Capture the cell that displays the provided text and extract its [x, y] central coordinate. 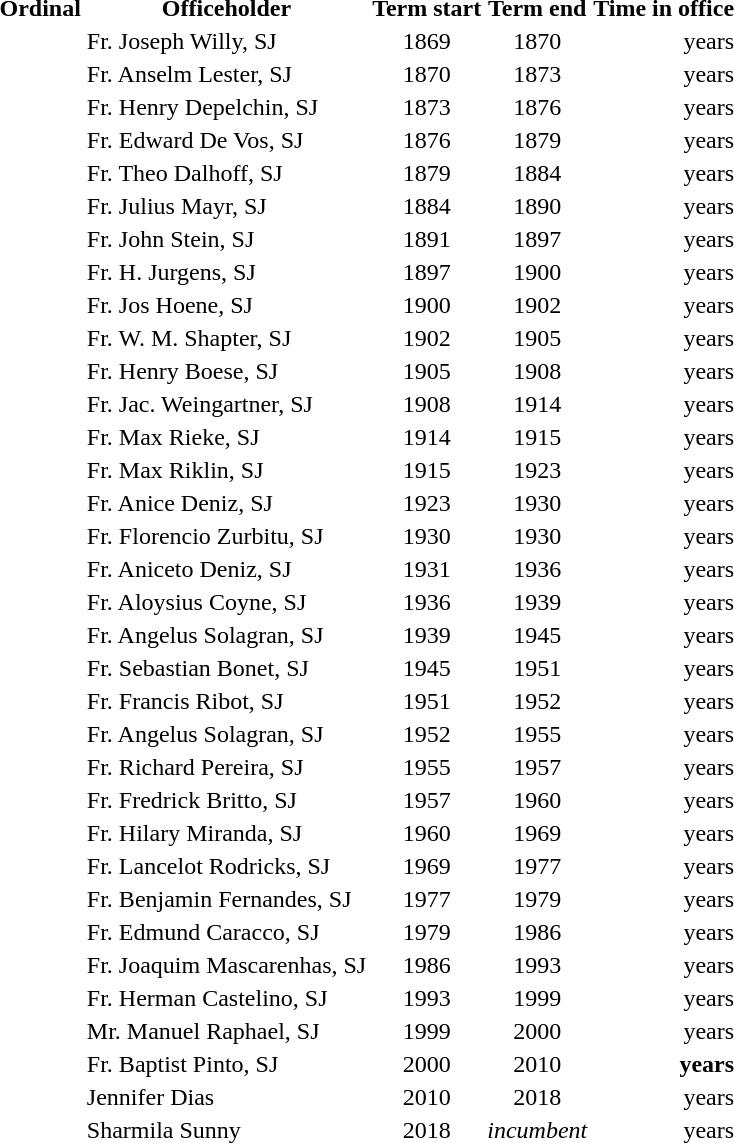
Fr. Jac. Weingartner, SJ [226, 404]
Fr. Florencio Zurbitu, SJ [226, 536]
Fr. W. M. Shapter, SJ [226, 338]
Fr. Anice Deniz, SJ [226, 503]
Fr. Aniceto Deniz, SJ [226, 569]
Fr. Henry Depelchin, SJ [226, 107]
Fr. Sebastian Bonet, SJ [226, 668]
Fr. Aloysius Coyne, SJ [226, 602]
Fr. Benjamin Fernandes, SJ [226, 899]
Fr. Francis Ribot, SJ [226, 701]
Fr. Fredrick Britto, SJ [226, 800]
1891 [427, 239]
Mr. Manuel Raphael, SJ [226, 1031]
Fr. Edmund Caracco, SJ [226, 932]
1890 [538, 206]
Fr. Richard Pereira, SJ [226, 767]
Fr. Lancelot Rodricks, SJ [226, 866]
Fr. Henry Boese, SJ [226, 371]
Jennifer Dias [226, 1097]
Fr. Joseph Willy, SJ [226, 41]
Fr. John Stein, SJ [226, 239]
Fr. Jos Hoene, SJ [226, 305]
Fr. Herman Castelino, SJ [226, 998]
Fr. Max Riklin, SJ [226, 470]
Fr. Hilary Miranda, SJ [226, 833]
Fr. Theo Dalhoff, SJ [226, 173]
Fr. Joaquim Mascarenhas, SJ [226, 965]
Fr. Max Rieke, SJ [226, 437]
2018 [538, 1097]
Fr. Edward De Vos, SJ [226, 140]
Fr. Julius Mayr, SJ [226, 206]
Fr. Anselm Lester, SJ [226, 74]
1931 [427, 569]
Fr. Baptist Pinto, SJ [226, 1064]
Fr. H. Jurgens, SJ [226, 272]
1869 [427, 41]
